Output the [X, Y] coordinate of the center of the cell containing the given text.  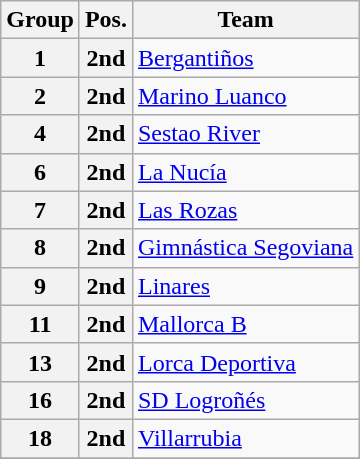
7 [40, 210]
Team [245, 20]
Group [40, 20]
8 [40, 248]
13 [40, 362]
Villarrubia [245, 438]
Linares [245, 286]
Lorca Deportiva [245, 362]
La Nucía [245, 172]
6 [40, 172]
Bergantiños [245, 58]
11 [40, 324]
Mallorca B [245, 324]
SD Logroñés [245, 400]
Gimnástica Segoviana [245, 248]
Las Rozas [245, 210]
2 [40, 96]
16 [40, 400]
Pos. [106, 20]
1 [40, 58]
18 [40, 438]
Marino Luanco [245, 96]
Sestao River [245, 134]
4 [40, 134]
9 [40, 286]
